Determine the (X, Y) coordinate at the center of the cell enclosing the given text.  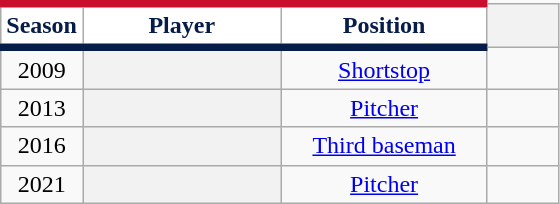
2013 (42, 108)
Position (384, 26)
2009 (42, 68)
Season (42, 26)
Third baseman (384, 146)
Player (182, 26)
Shortstop (384, 68)
2016 (42, 146)
2021 (42, 184)
